Return the [x, y] coordinate for the center point of the cell that contains the specified text.  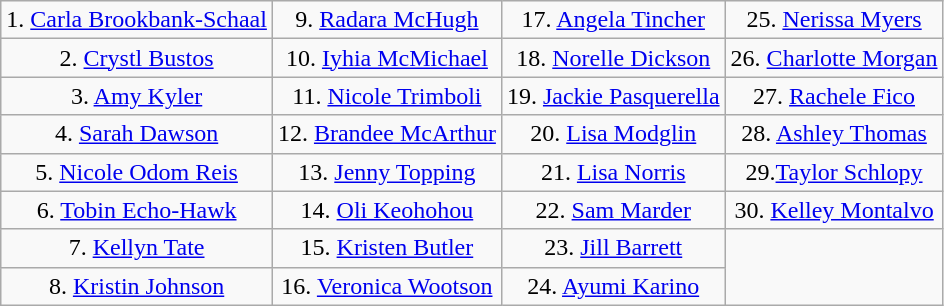
22. Sam Marder [613, 210]
29.Taylor Schlopy [834, 172]
21. Lisa Norris [613, 172]
27. Rachele Fico [834, 96]
14. Oli Keohohou [386, 210]
18. Norelle Dickson [613, 58]
10. Iyhia McMichael [386, 58]
30. Kelley Montalvo [834, 210]
20. Lisa Modglin [613, 134]
4. Sarah Dawson [137, 134]
1. Carla Brookbank-Schaal [137, 20]
6. Tobin Echo-Hawk [137, 210]
2. Crystl Bustos [137, 58]
12. Brandee McArthur [386, 134]
26. Charlotte Morgan [834, 58]
19. Jackie Pasquerella [613, 96]
17. Angela Tincher [613, 20]
13. Jenny Topping [386, 172]
28. Ashley Thomas [834, 134]
15. Kristen Butler [386, 248]
7. Kellyn Tate [137, 248]
8. Kristin Johnson [137, 286]
5. Nicole Odom Reis [137, 172]
16. Veronica Wootson [386, 286]
11. Nicole Trimboli [386, 96]
25. Nerissa Myers [834, 20]
9. Radara McHugh [386, 20]
3. Amy Kyler [137, 96]
24. Ayumi Karino [613, 286]
23. Jill Barrett [613, 248]
